Provide the (x, y) coordinate of the cell's center where the given text is located.  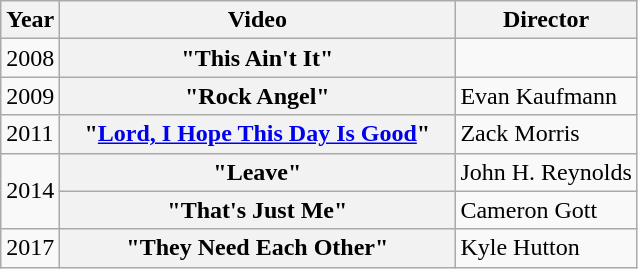
Year (30, 20)
Director (546, 20)
"They Need Each Other" (258, 248)
"Rock Angel" (258, 96)
Zack Morris (546, 134)
Cameron Gott (546, 210)
"Lord, I Hope This Day Is Good" (258, 134)
2017 (30, 248)
2008 (30, 58)
2009 (30, 96)
"This Ain't It" (258, 58)
Video (258, 20)
John H. Reynolds (546, 172)
2014 (30, 191)
Kyle Hutton (546, 248)
"That's Just Me" (258, 210)
Evan Kaufmann (546, 96)
2011 (30, 134)
"Leave" (258, 172)
